Capture the cell that displays the provided text and extract its (X, Y) central coordinate. 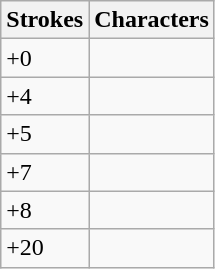
Strokes (45, 20)
+5 (45, 134)
Characters (152, 20)
+8 (45, 210)
+0 (45, 58)
+20 (45, 248)
+4 (45, 96)
+7 (45, 172)
